Return the [X, Y] coordinate for the center point of the cell that contains the specified text.  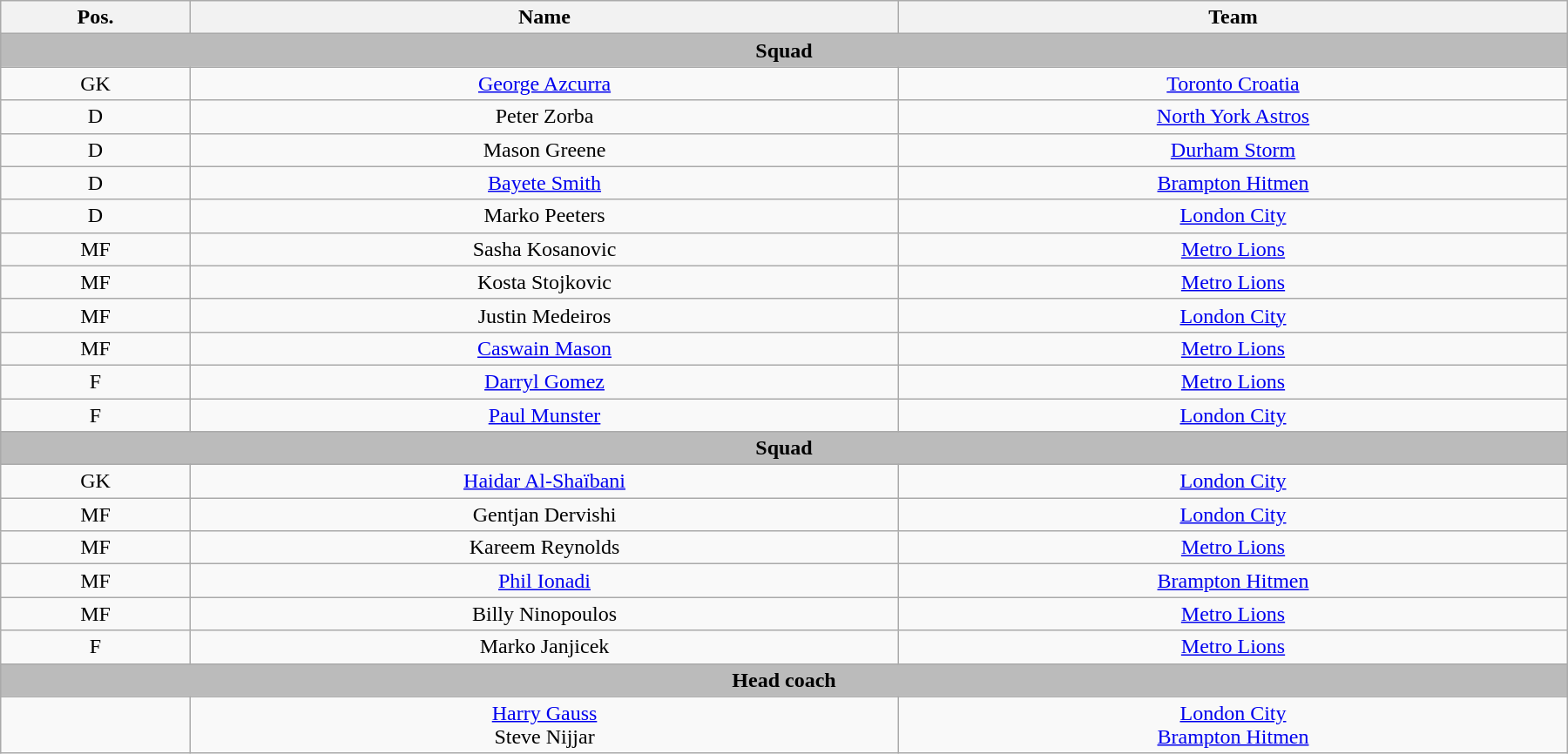
Sasha Kosanovic [544, 249]
Kareem Reynolds [544, 548]
Name [544, 17]
Toronto Croatia [1233, 84]
Team [1233, 17]
Bayete Smith [544, 183]
Caswain Mason [544, 348]
Durham Storm [1233, 150]
Harry Gauss Steve Nijjar [544, 724]
London City Brampton Hitmen [1233, 724]
Peter Zorba [544, 117]
Mason Greene [544, 150]
North York Astros [1233, 117]
Haidar Al-Shaïbani [544, 481]
Paul Munster [544, 415]
Billy Ninopoulos [544, 614]
Pos. [96, 17]
Justin Medeiros [544, 315]
George Azcurra [544, 84]
Darryl Gomez [544, 381]
Marko Peeters [544, 216]
Gentjan Dervishi [544, 515]
Phil Ionadi [544, 581]
Kosta Stojkovic [544, 282]
Marko Janjicek [544, 647]
Head coach [784, 680]
